Determine the (x, y) coordinate at the center of the cell enclosing the given text.  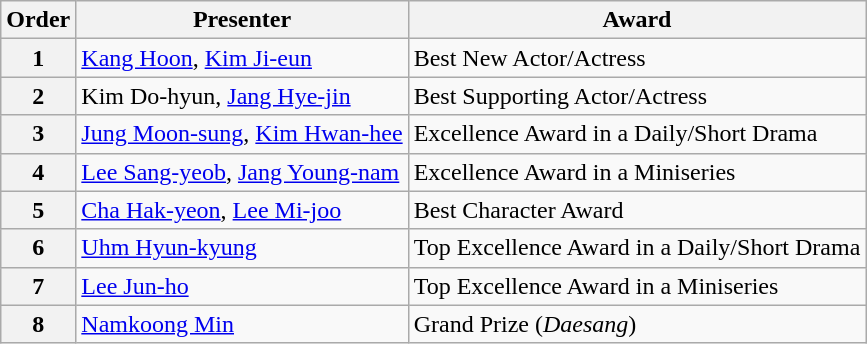
8 (38, 324)
Presenter (242, 20)
1 (38, 58)
Lee Jun-ho (242, 286)
6 (38, 248)
3 (38, 134)
Namkoong Min (242, 324)
Grand Prize (Daesang) (637, 324)
Excellence Award in a Daily/Short Drama (637, 134)
7 (38, 286)
Best Supporting Actor/Actress (637, 96)
Uhm Hyun-kyung (242, 248)
Lee Sang-yeob, Jang Young-nam (242, 172)
Order (38, 20)
Top Excellence Award in a Miniseries (637, 286)
Best Character Award (637, 210)
Jung Moon-sung, Kim Hwan-hee (242, 134)
Kim Do-hyun, Jang Hye-jin (242, 96)
5 (38, 210)
4 (38, 172)
Excellence Award in a Miniseries (637, 172)
Award (637, 20)
Cha Hak-yeon, Lee Mi-joo (242, 210)
Kang Hoon, Kim Ji-eun (242, 58)
2 (38, 96)
Best New Actor/Actress (637, 58)
Top Excellence Award in a Daily/Short Drama (637, 248)
